Identify which cell holds the provided text, then report its [x, y] central coordinate. 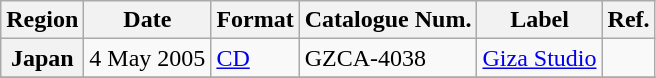
Japan [42, 58]
Format [255, 20]
GZCA-4038 [388, 58]
Giza Studio [540, 58]
CD [255, 58]
Catalogue Num. [388, 20]
4 May 2005 [148, 58]
Ref. [628, 20]
Region [42, 20]
Label [540, 20]
Date [148, 20]
